For the text-containing cell, return its midpoint in [X, Y] coordinate format. 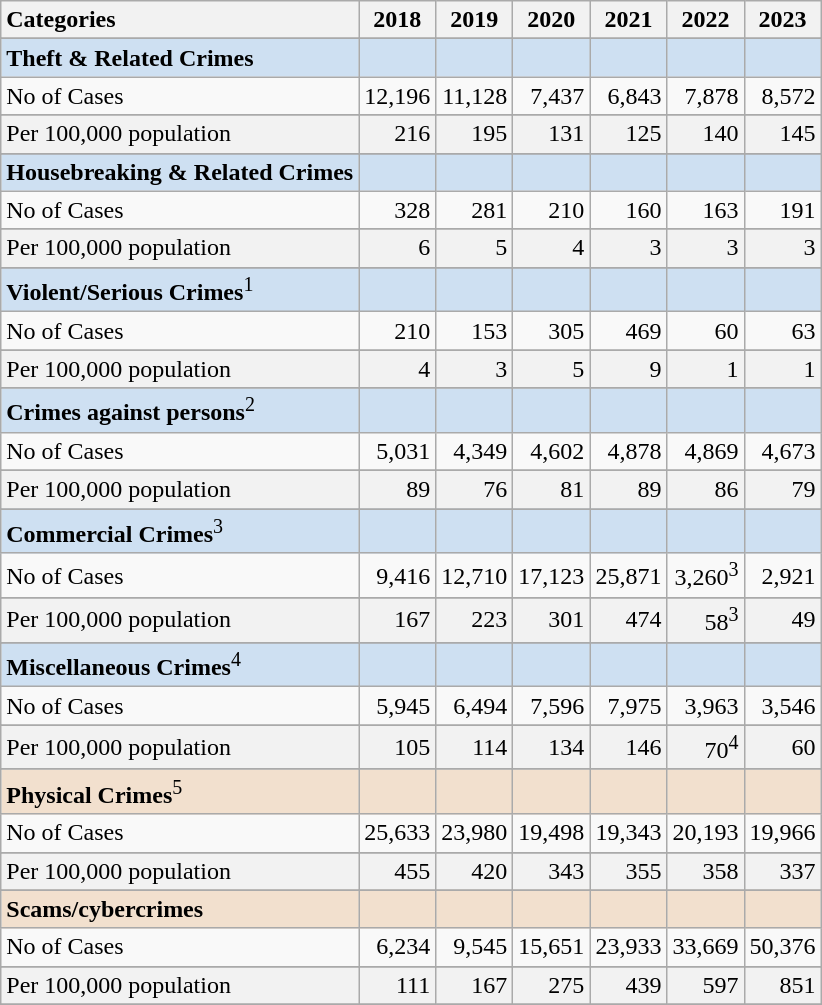
Theft & Related Crimes [180, 58]
216 [398, 134]
23,933 [628, 947]
50,376 [782, 947]
145 [782, 134]
131 [552, 134]
7,437 [552, 96]
111 [398, 985]
195 [474, 134]
9,545 [474, 947]
19,343 [628, 833]
3,963 [706, 706]
597 [706, 985]
4,878 [628, 451]
114 [474, 748]
7,878 [706, 96]
4,349 [474, 451]
5,945 [398, 706]
469 [628, 331]
6,494 [474, 706]
275 [552, 985]
2,921 [782, 576]
4,602 [552, 451]
9 [628, 369]
358 [706, 871]
2023 [782, 20]
63 [782, 331]
355 [628, 871]
86 [706, 489]
8,572 [782, 96]
343 [552, 871]
455 [398, 871]
337 [782, 871]
153 [474, 331]
4,869 [706, 451]
140 [706, 134]
Housebreaking & Related Crimes [180, 172]
19,966 [782, 833]
223 [474, 620]
4,673 [782, 451]
105 [398, 748]
2018 [398, 20]
Violent/Serious Crimes1 [180, 290]
3,546 [782, 706]
134 [552, 748]
2021 [628, 20]
25,633 [398, 833]
12,196 [398, 96]
Physical Crimes5 [180, 792]
163 [706, 210]
583 [706, 620]
Crimes against persons2 [180, 410]
301 [552, 620]
3,2603 [706, 576]
6 [398, 248]
15,651 [552, 947]
Miscellaneous Crimes4 [180, 664]
79 [782, 489]
7,596 [552, 706]
5,031 [398, 451]
328 [398, 210]
439 [628, 985]
146 [628, 748]
420 [474, 871]
20,193 [706, 833]
81 [552, 489]
11,128 [474, 96]
23,980 [474, 833]
305 [552, 331]
Commercial Crimes3 [180, 532]
281 [474, 210]
704 [706, 748]
17,123 [552, 576]
9,416 [398, 576]
19,498 [552, 833]
25,871 [628, 576]
191 [782, 210]
851 [782, 985]
6,843 [628, 96]
49 [782, 620]
7,975 [628, 706]
2020 [552, 20]
6,234 [398, 947]
76 [474, 489]
Scams/cybercrimes [180, 909]
12,710 [474, 576]
Categories [180, 20]
2022 [706, 20]
33,669 [706, 947]
2019 [474, 20]
125 [628, 134]
160 [628, 210]
474 [628, 620]
